Detect which cell encompasses the target text, then output its [X, Y] center coordinate. 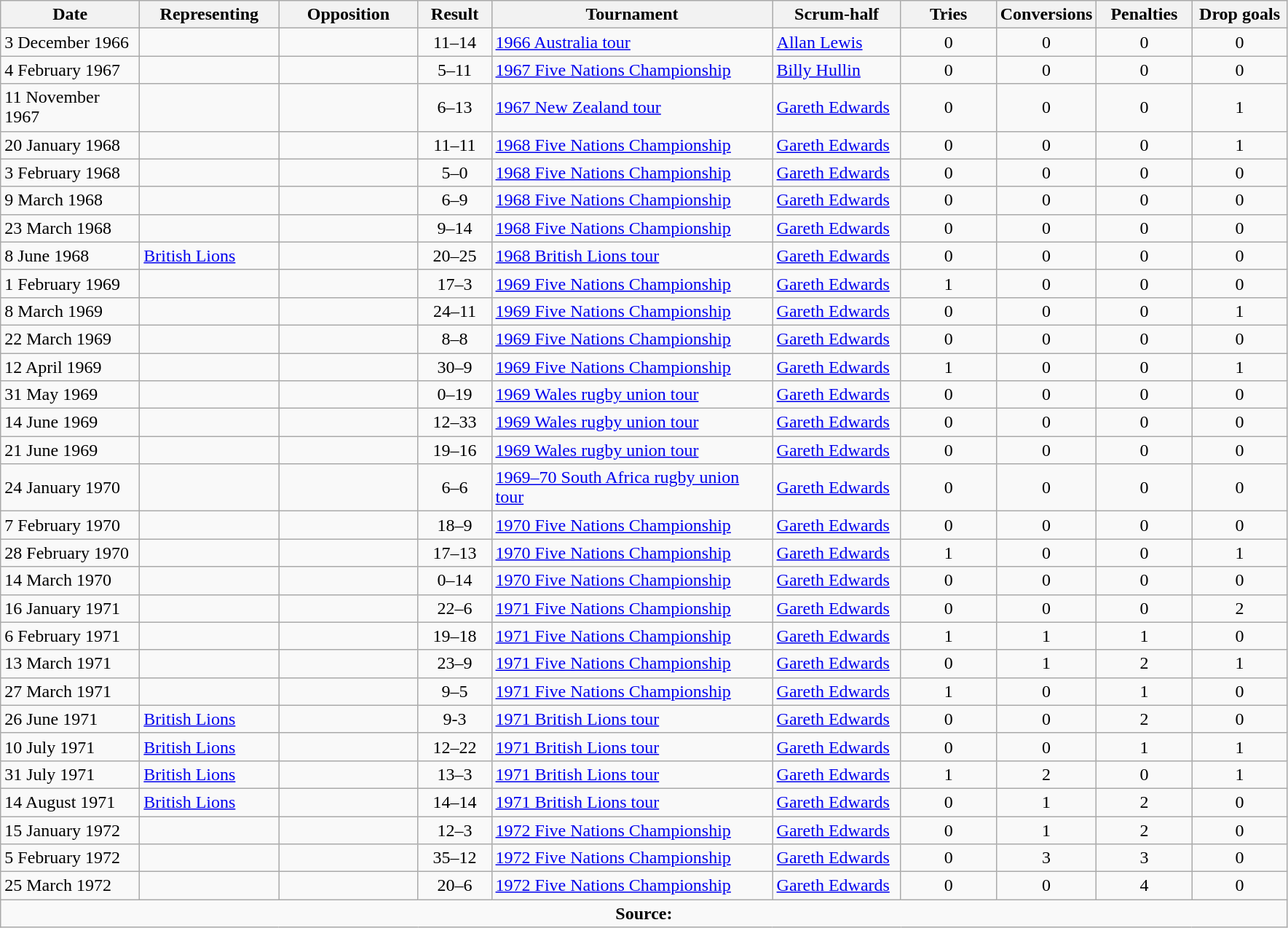
1969–70 South Africa rugby union tour [632, 488]
Tries [948, 15]
27 March 1971 [70, 691]
3 February 1968 [70, 173]
28 February 1970 [70, 553]
21 June 1969 [70, 450]
10 July 1971 [70, 747]
9 March 1968 [70, 200]
Result [454, 15]
0–19 [454, 395]
14 March 1970 [70, 581]
Tournament [632, 15]
11–11 [454, 145]
11–14 [454, 42]
8 June 1968 [70, 256]
24–11 [454, 311]
Penalties [1145, 15]
14 August 1971 [70, 802]
31 May 1969 [70, 395]
14 June 1969 [70, 422]
5–0 [454, 173]
23–9 [454, 664]
19–18 [454, 636]
19–16 [454, 450]
Drop goals [1239, 15]
1967 New Zealand tour [632, 108]
25 March 1972 [70, 886]
9–5 [454, 691]
0–14 [454, 581]
15 January 1972 [70, 830]
3 December 1966 [70, 42]
6–9 [454, 200]
11 November 1967 [70, 108]
18–9 [454, 525]
5–11 [454, 70]
1966 Australia tour [632, 42]
12–33 [454, 422]
24 January 1970 [70, 488]
8–8 [454, 339]
20–25 [454, 256]
1967 Five Nations Championship [632, 70]
20–6 [454, 886]
6–6 [454, 488]
Billy Hullin [837, 70]
Scrum-half [837, 15]
8 March 1969 [70, 311]
23 March 1968 [70, 228]
6–13 [454, 108]
Source: [644, 913]
16 January 1971 [70, 608]
14–14 [454, 802]
30–9 [454, 366]
13–3 [454, 774]
35–12 [454, 858]
1 February 1969 [70, 283]
Representing [210, 15]
Allan Lewis [837, 42]
17–13 [454, 553]
4 February 1967 [70, 70]
12–22 [454, 747]
22 March 1969 [70, 339]
17–3 [454, 283]
20 January 1968 [70, 145]
9–14 [454, 228]
Date [70, 15]
12 April 1969 [70, 366]
1968 British Lions tour [632, 256]
31 July 1971 [70, 774]
Conversions [1046, 15]
9-3 [454, 719]
12–3 [454, 830]
26 June 1971 [70, 719]
4 [1145, 886]
22–6 [454, 608]
7 February 1970 [70, 525]
13 March 1971 [70, 664]
5 February 1972 [70, 858]
6 February 1971 [70, 636]
Opposition [348, 15]
